Provide the (x, y) coordinate of the cell's center where the given text is located.  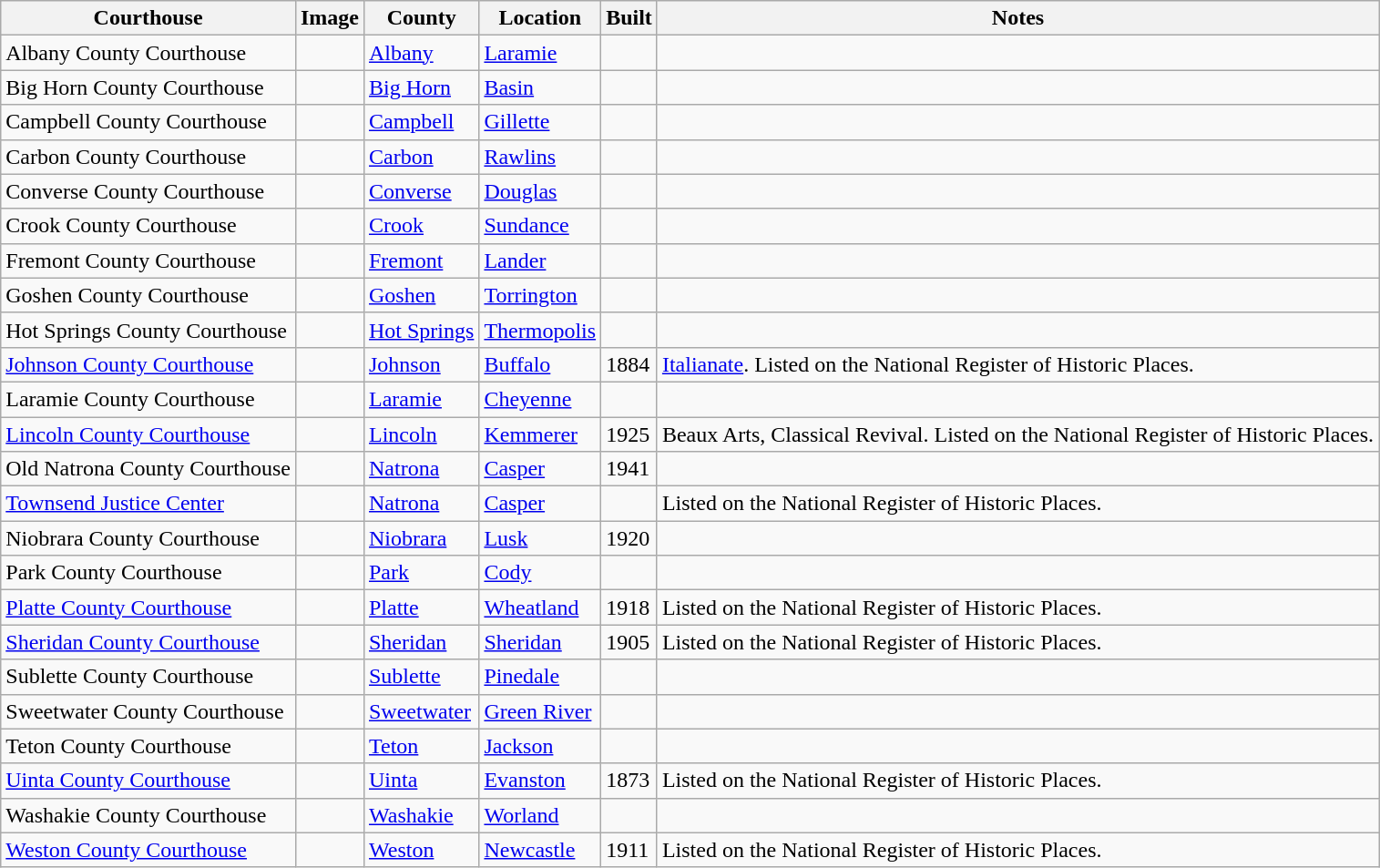
Lander (540, 260)
1884 (629, 364)
1905 (629, 642)
Campbell County Courthouse (148, 122)
1920 (629, 538)
Sweetwater (421, 711)
Goshen County Courthouse (148, 295)
Lusk (540, 538)
Crook County Courthouse (148, 226)
Platte County Courthouse (148, 608)
Carbon (421, 157)
Fremont (421, 260)
Hot Springs (421, 330)
1911 (629, 850)
Weston County Courthouse (148, 850)
Douglas (540, 191)
Albany (421, 53)
Converse (421, 191)
Hot Springs County Courthouse (148, 330)
Fremont County Courthouse (148, 260)
Torrington (540, 295)
Buffalo (540, 364)
Notes (1017, 18)
Niobrara (421, 538)
Sheridan County Courthouse (148, 642)
Italianate. Listed on the National Register of Historic Places. (1017, 364)
Albany County Courthouse (148, 53)
Crook (421, 226)
Rawlins (540, 157)
Wheatland (540, 608)
1918 (629, 608)
Washakie County Courthouse (148, 815)
Goshen (421, 295)
Platte (421, 608)
Sublette County Courthouse (148, 677)
Johnson (421, 364)
Newcastle (540, 850)
Sublette (421, 677)
Sweetwater County Courthouse (148, 711)
Washakie (421, 815)
Niobrara County Courthouse (148, 538)
Basin (540, 87)
Laramie County Courthouse (148, 399)
Location (540, 18)
County (421, 18)
Built (629, 18)
Teton (421, 746)
Townsend Justice Center (148, 504)
Carbon County Courthouse (148, 157)
Evanston (540, 781)
Converse County Courthouse (148, 191)
Worland (540, 815)
Beaux Arts, Classical Revival. Listed on the National Register of Historic Places. (1017, 434)
Johnson County Courthouse (148, 364)
Cody (540, 573)
Weston (421, 850)
1941 (629, 469)
Kemmerer (540, 434)
Jackson (540, 746)
Pinedale (540, 677)
Uinta County Courthouse (148, 781)
Big Horn (421, 87)
Uinta (421, 781)
Green River (540, 711)
Lincoln County Courthouse (148, 434)
1873 (629, 781)
Cheyenne (540, 399)
Park (421, 573)
Courthouse (148, 18)
Image (330, 18)
Gillette (540, 122)
Campbell (421, 122)
Old Natrona County Courthouse (148, 469)
Big Horn County Courthouse (148, 87)
Teton County Courthouse (148, 746)
Sundance (540, 226)
1925 (629, 434)
Park County Courthouse (148, 573)
Thermopolis (540, 330)
Lincoln (421, 434)
